Output the (x, y) coordinate of the center of the cell containing the given text.  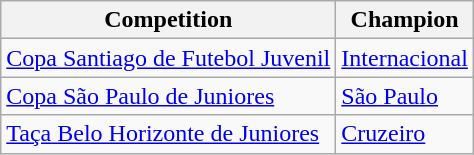
Copa Santiago de Futebol Juvenil (168, 58)
Internacional (405, 58)
Competition (168, 20)
Cruzeiro (405, 134)
Taça Belo Horizonte de Juniores (168, 134)
Copa São Paulo de Juniores (168, 96)
São Paulo (405, 96)
Champion (405, 20)
